From the cell containing the given text, extract its center point as [X, Y] coordinate. 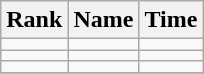
Time [171, 20]
Name [104, 20]
Rank [34, 20]
